Locate the cell with the specified text and output its [x, y] center coordinate. 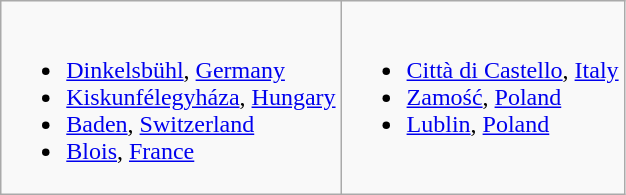
Dinkelsbühl, Germany Kiskunfélegyháza, Hungary Baden, Switzerland Blois, France [171, 98]
Città di Castello, Italy Zamość, Poland Lublin, Poland [482, 98]
